Identify which cell holds the provided text, then report its (x, y) central coordinate. 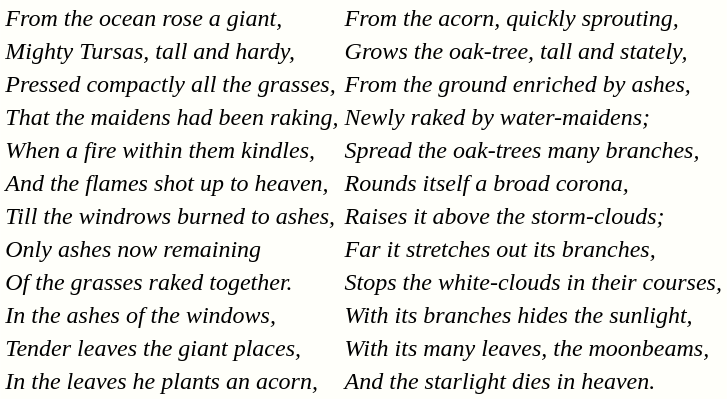
Pressed compactly all the grasses, (172, 84)
Tender leaves the giant places, (172, 348)
Only ashes now remaining (172, 249)
When a fire within them kindles, (172, 150)
Rounds itself a broad corona, (533, 183)
With its many leaves, the moonbeams, (533, 348)
Of the grasses raked together. (172, 282)
Stops the white-clouds in their courses, (533, 282)
And the starlight dies in heaven. (533, 381)
From the acorn, quickly sprouting, (533, 18)
From the ocean rose a giant, (172, 18)
From the ground enriched by ashes, (533, 84)
Newly raked by water-maidens; (533, 117)
With its branches hides the sunlight, (533, 315)
Mighty Tursas, tall and hardy, (172, 51)
And the flames shot up to heaven, (172, 183)
Grows the oak-tree, tall and stately, (533, 51)
Far it stretches out its branches, (533, 249)
Spread the oak-trees many branches, (533, 150)
In the ashes of the windows, (172, 315)
In the leaves he plants an acorn, (172, 381)
That the maidens had been raking, (172, 117)
Raises it above the storm-clouds; (533, 216)
Till the windrows burned to ashes, (172, 216)
